Extract the (X, Y) coordinate from the center of the cell holding the provided text.  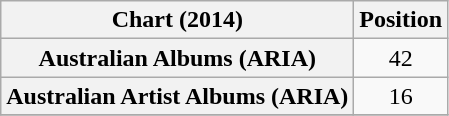
42 (401, 58)
Australian Artist Albums (ARIA) (178, 96)
Position (401, 20)
Chart (2014) (178, 20)
16 (401, 96)
Australian Albums (ARIA) (178, 58)
